Return [x, y] of the center of cell containing provided text 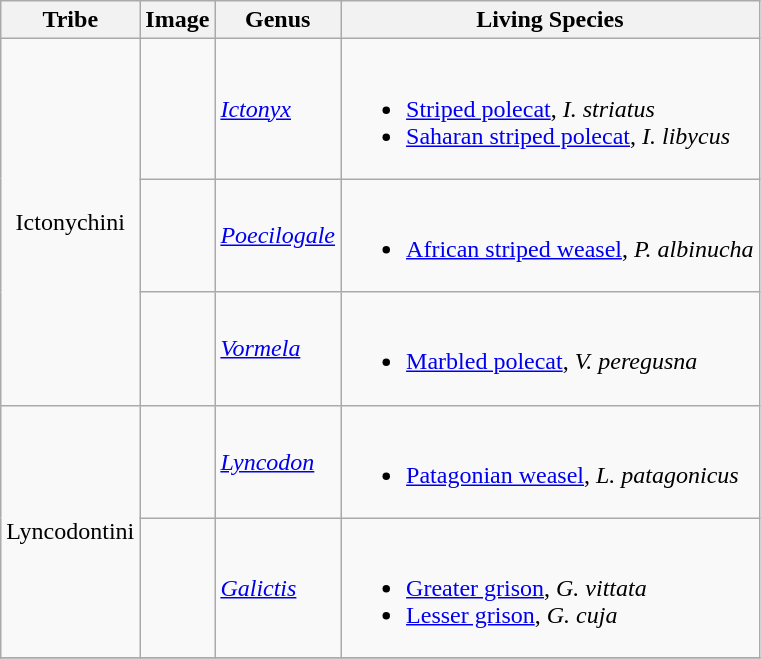
Marbled polecat, V. peregusna [550, 348]
Lyncodon [278, 462]
Genus [278, 20]
Ictonychini [70, 222]
Patagonian weasel, L. patagonicus [550, 462]
Greater grison, G. vittataLesser grison, G. cuja [550, 588]
Ictonyx [278, 109]
Vormela [278, 348]
Poecilogale [278, 236]
Tribe [70, 20]
Lyncodontini [70, 532]
Living Species [550, 20]
Galictis [278, 588]
Striped polecat, I. striatusSaharan striped polecat, I. libycus [550, 109]
Image [178, 20]
African striped weasel, P. albinucha [550, 236]
